Identify which cell holds the provided text, then report its [x, y] central coordinate. 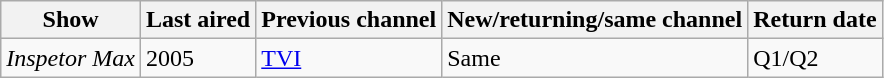
Inspetor Max [71, 58]
Previous channel [349, 20]
2005 [198, 58]
TVI [349, 58]
New/returning/same channel [595, 20]
Show [71, 20]
Same [595, 58]
Last aired [198, 20]
Q1/Q2 [815, 58]
Return date [815, 20]
